Return (X, Y) of the center of cell containing provided text 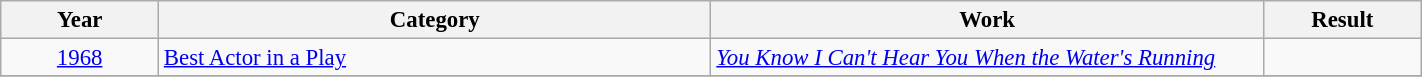
Year (80, 20)
Result (1342, 20)
Work (987, 20)
You Know I Can't Hear You When the Water's Running (987, 58)
Best Actor in a Play (435, 58)
1968 (80, 58)
Category (435, 20)
